Capture the cell that displays the provided text and extract its [x, y] central coordinate. 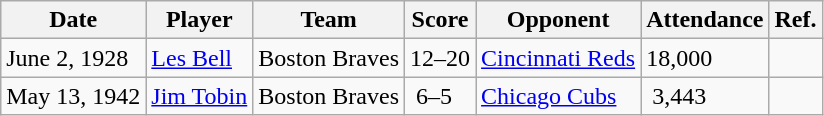
May 13, 1942 [74, 96]
Les Bell [200, 58]
Jim Tobin [200, 96]
Player [200, 20]
Team [329, 20]
June 2, 1928 [74, 58]
Opponent [558, 20]
3,443 [705, 96]
Chicago Cubs [558, 96]
Ref. [796, 20]
18,000 [705, 58]
Score [440, 20]
6–5 [440, 96]
Date [74, 20]
Attendance [705, 20]
Cincinnati Reds [558, 58]
12–20 [440, 58]
